Capture the cell that displays the provided text and extract its [X, Y] central coordinate. 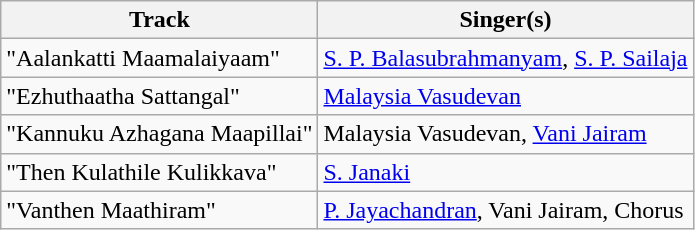
P. Jayachandran, Vani Jairam, Chorus [506, 210]
"Vanthen Maathiram" [160, 210]
"Ezhuthaatha Sattangal" [160, 96]
Malaysia Vasudevan, Vani Jairam [506, 134]
"Aalankatti Maamalaiyaam" [160, 58]
Singer(s) [506, 20]
Track [160, 20]
Malaysia Vasudevan [506, 96]
"Then Kulathile Kulikkava" [160, 172]
S. Janaki [506, 172]
S. P. Balasubrahmanyam, S. P. Sailaja [506, 58]
"Kannuku Azhagana Maapillai" [160, 134]
